Determine the [X, Y] coordinate at the center of the cell enclosing the given text.  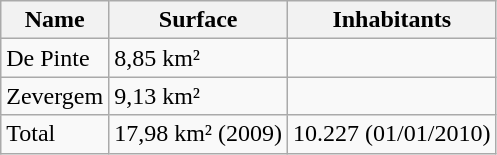
Inhabitants [392, 20]
17,98 km² (2009) [198, 134]
Zevergem [55, 96]
8,85 km² [198, 58]
10.227 (01/01/2010) [392, 134]
De Pinte [55, 58]
Name [55, 20]
9,13 km² [198, 96]
Surface [198, 20]
Total [55, 134]
